Return (X, Y) of the center of cell containing provided text 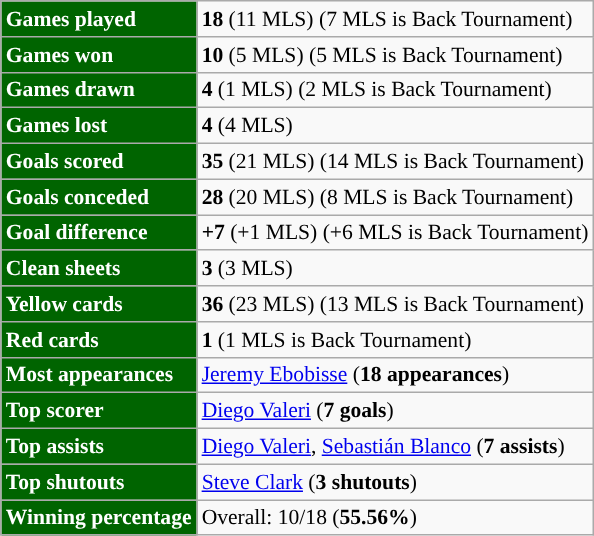
+7 (+1 MLS) (+6 MLS is Back Tournament) (396, 233)
10 (5 MLS) (5 MLS is Back Tournament) (396, 55)
Jeremy Ebobisse (18 appearances) (396, 375)
Overall: 10/18 (55.56%) (396, 518)
Top scorer (99, 411)
Steve Clark (3 shutouts) (396, 482)
28 (20 MLS) (8 MLS is Back Tournament) (396, 197)
Games drawn (99, 90)
Clean sheets (99, 269)
4 (1 MLS) (2 MLS is Back Tournament) (396, 90)
Diego Valeri (7 goals) (396, 411)
18 (11 MLS) (7 MLS is Back Tournament) (396, 19)
Winning percentage (99, 518)
Diego Valeri, Sebastián Blanco (7 assists) (396, 447)
Goal difference (99, 233)
Games played (99, 19)
Yellow cards (99, 304)
35 (21 MLS) (14 MLS is Back Tournament) (396, 162)
Top assists (99, 447)
Most appearances (99, 375)
Goals scored (99, 162)
Games won (99, 55)
Red cards (99, 340)
Top shutouts (99, 482)
Games lost (99, 126)
36 (23 MLS) (13 MLS is Back Tournament) (396, 304)
4 (4 MLS) (396, 126)
Goals conceded (99, 197)
1 (1 MLS is Back Tournament) (396, 340)
3 (3 MLS) (396, 269)
